Return [X, Y] of the center of cell containing provided text 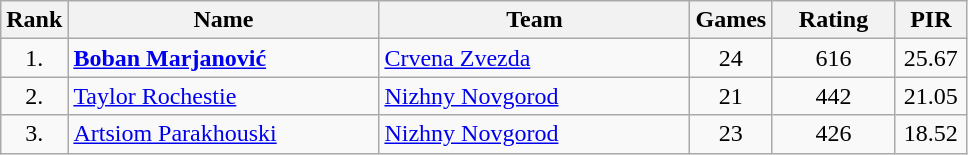
Rating [834, 20]
21 [731, 96]
3. [34, 134]
616 [834, 58]
Crvena Zvezda [534, 58]
426 [834, 134]
PIR [930, 20]
Team [534, 20]
Artsiom Parakhouski [224, 134]
1. [34, 58]
24 [731, 58]
Taylor Rochestie [224, 96]
Games [731, 20]
18.52 [930, 134]
Rank [34, 20]
21.05 [930, 96]
Name [224, 20]
2. [34, 96]
442 [834, 96]
25.67 [930, 58]
Boban Marjanović [224, 58]
23 [731, 134]
